Detect which cell encompasses the target text, then output its (X, Y) center coordinate. 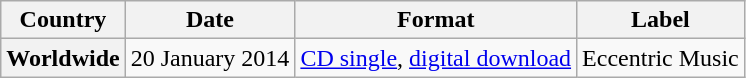
Eccentric Music (661, 58)
Worldwide (63, 58)
CD single, digital download (436, 58)
Format (436, 20)
Date (210, 20)
Label (661, 20)
Country (63, 20)
20 January 2014 (210, 58)
